Pinpoint the cell where the given text exists, returning its [x, y] midpoint coordinate. 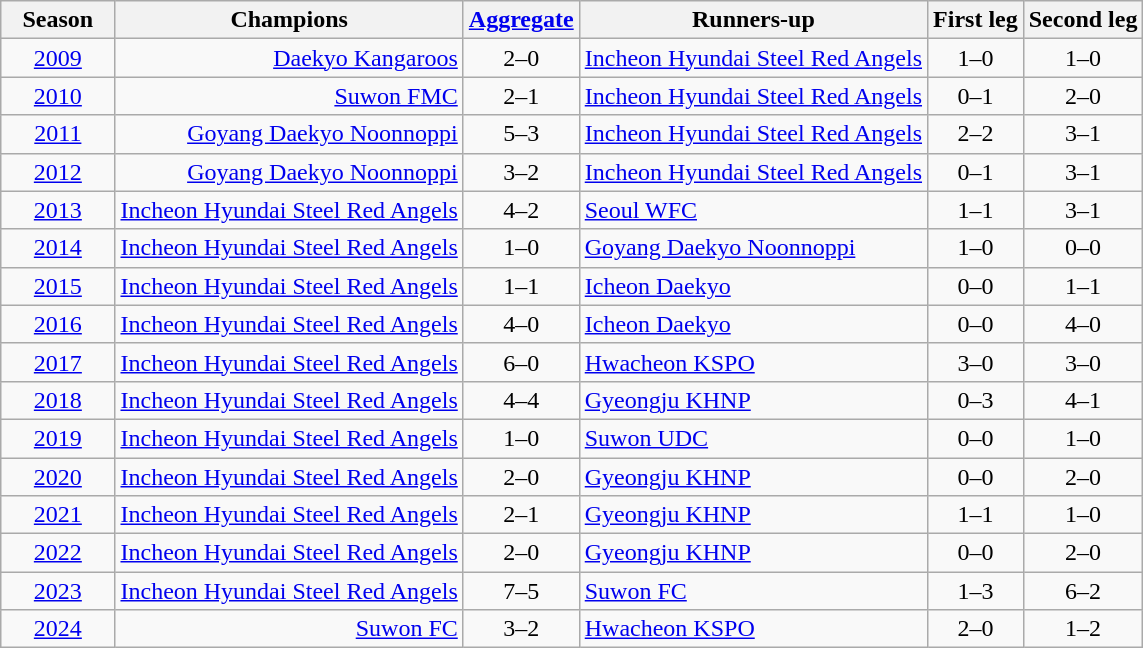
4–1 [1083, 400]
6–2 [1083, 591]
2022 [58, 553]
2–2 [976, 134]
2009 [58, 58]
1–2 [1083, 629]
2018 [58, 400]
Aggregate [521, 20]
Suwon UDC [753, 438]
2020 [58, 477]
2010 [58, 96]
7–5 [521, 591]
2011 [58, 134]
Seoul WFC [753, 210]
2016 [58, 324]
6–0 [521, 362]
2023 [58, 591]
Champions [289, 20]
2017 [58, 362]
2013 [58, 210]
2012 [58, 172]
Second leg [1083, 20]
1–3 [976, 591]
Daekyo Kangaroos [289, 58]
Suwon FMC [289, 96]
2019 [58, 438]
Runners-up [753, 20]
4–2 [521, 210]
2015 [58, 286]
5–3 [521, 134]
2021 [58, 515]
Season [58, 20]
2014 [58, 248]
First leg [976, 20]
2024 [58, 629]
4–4 [521, 400]
0–3 [976, 400]
